Extract the [x, y] coordinate from the center of the cell holding the provided text.  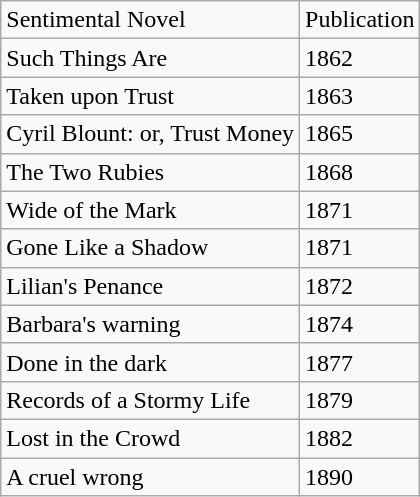
1868 [360, 172]
Lost in the Crowd [150, 438]
Publication [360, 20]
Gone Like a Shadow [150, 248]
1872 [360, 286]
1877 [360, 362]
Lilian's Penance [150, 286]
1863 [360, 96]
Barbara's warning [150, 324]
1874 [360, 324]
Wide of the Mark [150, 210]
Such Things Are [150, 58]
A cruel wrong [150, 477]
1890 [360, 477]
Records of a Stormy Life [150, 400]
1882 [360, 438]
1865 [360, 134]
Sentimental Novel [150, 20]
Taken upon Trust [150, 96]
Cyril Blount: or, Trust Money [150, 134]
Done in the dark [150, 362]
The Two Rubies [150, 172]
1879 [360, 400]
1862 [360, 58]
